Extract the (X, Y) coordinate from the center of the cell holding the provided text.  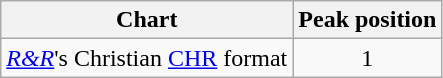
Peak position (368, 20)
Chart (147, 20)
1 (368, 58)
R&R's Christian CHR format (147, 58)
